Output the (x, y) coordinate of the center of the cell containing the given text.  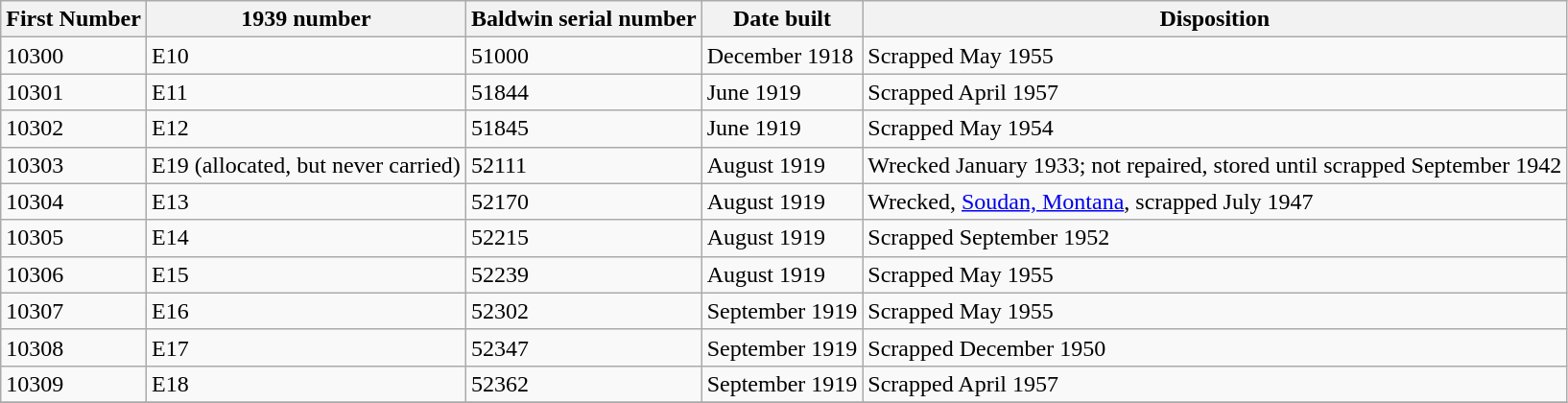
10301 (74, 92)
First Number (74, 19)
December 1918 (782, 56)
10309 (74, 384)
10306 (74, 274)
Scrapped September 1952 (1215, 238)
52215 (583, 238)
10302 (74, 129)
10304 (74, 201)
52347 (583, 347)
51844 (583, 92)
Wrecked January 1933; not repaired, stored until scrapped September 1942 (1215, 165)
52170 (583, 201)
E16 (305, 311)
E13 (305, 201)
E19 (allocated, but never carried) (305, 165)
52362 (583, 384)
E11 (305, 92)
10305 (74, 238)
52302 (583, 311)
51000 (583, 56)
Disposition (1215, 19)
10307 (74, 311)
Baldwin serial number (583, 19)
E14 (305, 238)
E10 (305, 56)
52239 (583, 274)
Date built (782, 19)
E12 (305, 129)
Wrecked, Soudan, Montana, scrapped July 1947 (1215, 201)
E17 (305, 347)
52111 (583, 165)
10303 (74, 165)
51845 (583, 129)
Scrapped December 1950 (1215, 347)
10308 (74, 347)
1939 number (305, 19)
E18 (305, 384)
E15 (305, 274)
Scrapped May 1954 (1215, 129)
10300 (74, 56)
